Determine the [X, Y] coordinate at the center of the cell enclosing the given text.  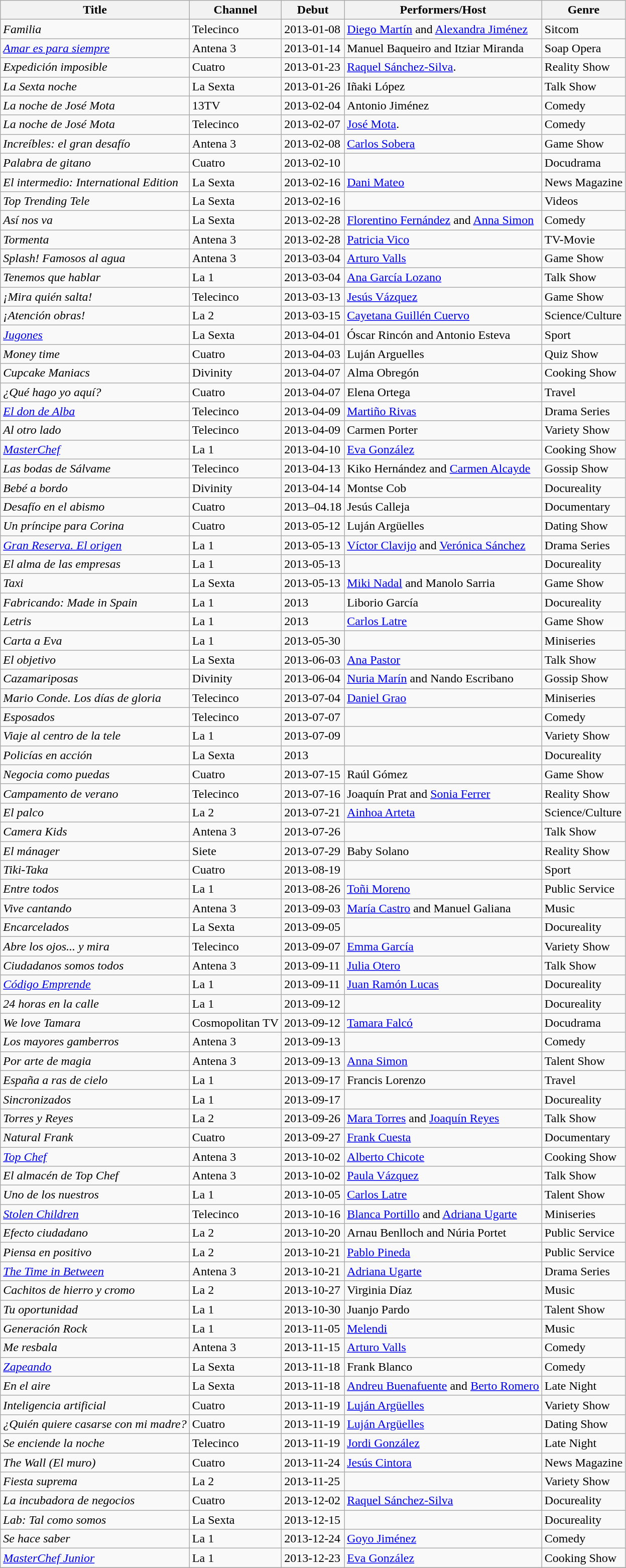
2013-01-23 [313, 67]
Negocia como puedas [95, 774]
Siete [235, 851]
The Time in Between [95, 1271]
Emma García [443, 946]
Liborio García [443, 602]
El palco [95, 812]
2013-04-14 [313, 488]
Cayetana Guillén Cuervo [443, 316]
Tu oportunidad [95, 1309]
Bebé a bordo [95, 488]
MasterChef Junior [95, 1558]
Alma Obregón [443, 373]
Jugones [95, 335]
Uno de los nuestros [95, 1195]
Al otro lado [95, 430]
The Wall (El muro) [95, 1463]
¡Mira quién salta! [95, 297]
Ana Pastor [443, 660]
2013-11-24 [313, 1463]
Los mayores gamberros [95, 1042]
Carta a Eva [95, 641]
Taxi [95, 583]
El don de Alba [95, 411]
Raquel Sánchez-Silva [443, 1501]
Title [95, 10]
Manuel Baqueiro and Itziar Miranda [443, 48]
Juan Ramón Lucas [443, 985]
Campamento de verano [95, 793]
Tamara Falcó [443, 1023]
Tiki-Taka [95, 870]
Iñaki López [443, 86]
Gran Reserva. El origen [95, 545]
Patricia Vico [443, 239]
2013-02-10 [313, 163]
2013-09-05 [313, 927]
2013-03-13 [313, 297]
Generación Rock [95, 1329]
2013-12-24 [313, 1539]
Cupcake Maniacs [95, 373]
2013-04-10 [313, 449]
El intermedio: International Edition [95, 182]
2013-09-03 [313, 908]
Alberto Chicote [443, 1156]
2013-04-03 [313, 354]
En el aire [95, 1386]
Tenemos que hablar [95, 278]
Jordi González [443, 1443]
Splash! Famosos al agua [95, 259]
Jesús Calleja [443, 507]
Se enciende la noche [95, 1443]
MasterChef [95, 449]
Carmen Porter [443, 430]
Palabra de gitano [95, 163]
2013-03-15 [313, 316]
Raúl Gómez [443, 774]
Toñi Moreno [443, 889]
¿Quién quiere casarse con mi madre? [95, 1424]
2013-01-14 [313, 48]
Channel [235, 10]
Paula Vázquez [443, 1176]
Víctor Clavijo and Verónica Sánchez [443, 545]
2013-07-29 [313, 851]
Zapeando [95, 1367]
2013-07-16 [313, 793]
Natural Frank [95, 1137]
2013-09-27 [313, 1137]
Óscar Rincón and Antonio Esteva [443, 335]
Top Chef [95, 1156]
Money time [95, 354]
Melendi [443, 1329]
Soap Opera [583, 48]
Frank Blanco [443, 1367]
Arnau Benlloch and Núria Portet [443, 1233]
Top Trending Tele [95, 201]
Fabricando: Made in Spain [95, 602]
Blanca Portillo and Adriana Ugarte [443, 1214]
Ainhoa Arteta [443, 812]
13TV [235, 105]
Frank Cuesta [443, 1137]
2013-07-26 [313, 831]
Stolen Children [95, 1214]
El almacén de Top Chef [95, 1176]
Abre los ojos... y mira [95, 946]
2013-10-16 [313, 1214]
2013-06-03 [313, 660]
2013-10-30 [313, 1309]
Se hace saber [95, 1539]
Cachitos de hierro y cromo [95, 1290]
2013-09-26 [313, 1118]
Expedición imposible [95, 67]
2013-04-01 [313, 335]
Camera Kids [95, 831]
La incubadora de negocios [95, 1501]
Antonio Jiménez [443, 105]
Performers/Host [443, 10]
Julia Otero [443, 966]
2013-11-05 [313, 1329]
Entre todos [95, 889]
Montse Cob [443, 488]
2013-10-27 [313, 1290]
2013-10-20 [313, 1233]
Martiño Rivas [443, 411]
Las bodas de Sálvame [95, 468]
2013-01-08 [313, 29]
Código Emprende [95, 985]
2013-07-21 [313, 812]
La Sexta noche [95, 86]
2013-10-05 [313, 1195]
2013-06-04 [313, 679]
Efecto ciudadano [95, 1233]
2013-08-19 [313, 870]
Pablo Pineda [443, 1252]
Cazamariposas [95, 679]
Genre [583, 10]
Miki Nadal and Manolo Sarria [443, 583]
José Mota. [443, 125]
24 horas en la calle [95, 1004]
We love Tamara [95, 1023]
2013-01-26 [313, 86]
¡Atención obras! [95, 316]
Piensa en positivo [95, 1252]
Mara Torres and Joaquín Reyes [443, 1118]
Daniel Grao [443, 698]
Anna Simon [443, 1061]
¿Qué hago yo aquí? [95, 392]
Andreu Buenafuente and Berto Romero [443, 1386]
España a ras de cielo [95, 1080]
Dani Mateo [443, 182]
2013-12-15 [313, 1520]
2013-07-04 [313, 698]
Quiz Show [583, 354]
Ciudadanos somos todos [95, 966]
Joaquín Prat and Sonia Ferrer [443, 793]
Esposados [95, 717]
Luján Arguelles [443, 354]
Policías en acción [95, 755]
Por arte de magia [95, 1061]
2013-07-07 [313, 717]
2013-09-07 [313, 946]
Encarcelados [95, 927]
Nuria Marín and Nando Escribano [443, 679]
El alma de las empresas [95, 564]
Me resbala [95, 1348]
Vive cantando [95, 908]
2013–04.18 [313, 507]
Juanjo Pardo [443, 1309]
Goyo Jiménez [443, 1539]
El objetivo [95, 660]
Baby Solano [443, 851]
Adriana Ugarte [443, 1271]
Virginia Díaz [443, 1290]
Tormenta [95, 239]
2013-02-07 [313, 125]
2013-08-26 [313, 889]
Así nos va [95, 220]
TV-Movie [583, 239]
Sitcom [583, 29]
2013-12-23 [313, 1558]
Desafío en el abismo [95, 507]
Letris [95, 622]
2013-12-02 [313, 1501]
Carlos Sobera [443, 144]
Jesús Vázquez [443, 297]
2013-05-30 [313, 641]
Jesús Cintora [443, 1463]
Francis Lorenzo [443, 1080]
2013-11-15 [313, 1348]
Sincronizados [95, 1099]
Videos [583, 201]
2013-07-15 [313, 774]
Familia [95, 29]
Un príncipe para Corina [95, 526]
Increíbles: el gran desafío [95, 144]
2013-04-13 [313, 468]
Lab: Tal como somos [95, 1520]
Viaje al centro de la tele [95, 736]
Elena Ortega [443, 392]
Florentino Fernández and Anna Simon [443, 220]
2013-05-12 [313, 526]
Mario Conde. Los días de gloria [95, 698]
Debut [313, 10]
Cosmopolitan TV [235, 1023]
2013-11-25 [313, 1482]
Torres y Reyes [95, 1118]
2013-02-08 [313, 144]
Ana García Lozano [443, 278]
Diego Martín and Alexandra Jiménez [443, 29]
María Castro and Manuel Galiana [443, 908]
El mánager [95, 851]
2013-07-09 [313, 736]
2013-02-04 [313, 105]
Kiko Hernández and Carmen Alcayde [443, 468]
Raquel Sánchez-Silva. [443, 67]
Amar es para siempre [95, 48]
Inteligencia artificial [95, 1405]
Fiesta suprema [95, 1482]
